Return the [x, y] coordinate for the center point of the cell that contains the specified text.  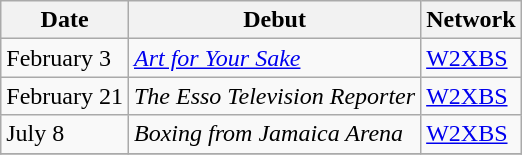
July 8 [65, 134]
Network [471, 20]
February 21 [65, 96]
February 3 [65, 58]
Boxing from Jamaica Arena [274, 134]
Debut [274, 20]
The Esso Television Reporter [274, 96]
Art for Your Sake [274, 58]
Date [65, 20]
